Pinpoint the cell where the given text exists, returning its [X, Y] midpoint coordinate. 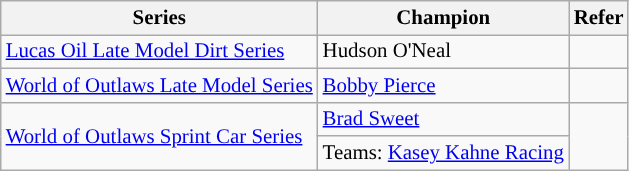
World of Outlaws Sprint Car Series [160, 136]
Hudson O'Neal [444, 51]
Lucas Oil Late Model Dirt Series [160, 51]
Bobby Pierce [444, 85]
Teams: Kasey Kahne Racing [444, 153]
Refer [599, 18]
Brad Sweet [444, 119]
Champion [444, 18]
Series [160, 18]
World of Outlaws Late Model Series [160, 85]
